Return the [X, Y] coordinate for the center point of the cell that contains the specified text.  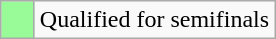
Qualified for semifinals [154, 20]
